Provide the (x, y) coordinate of the cell's center where the given text is located.  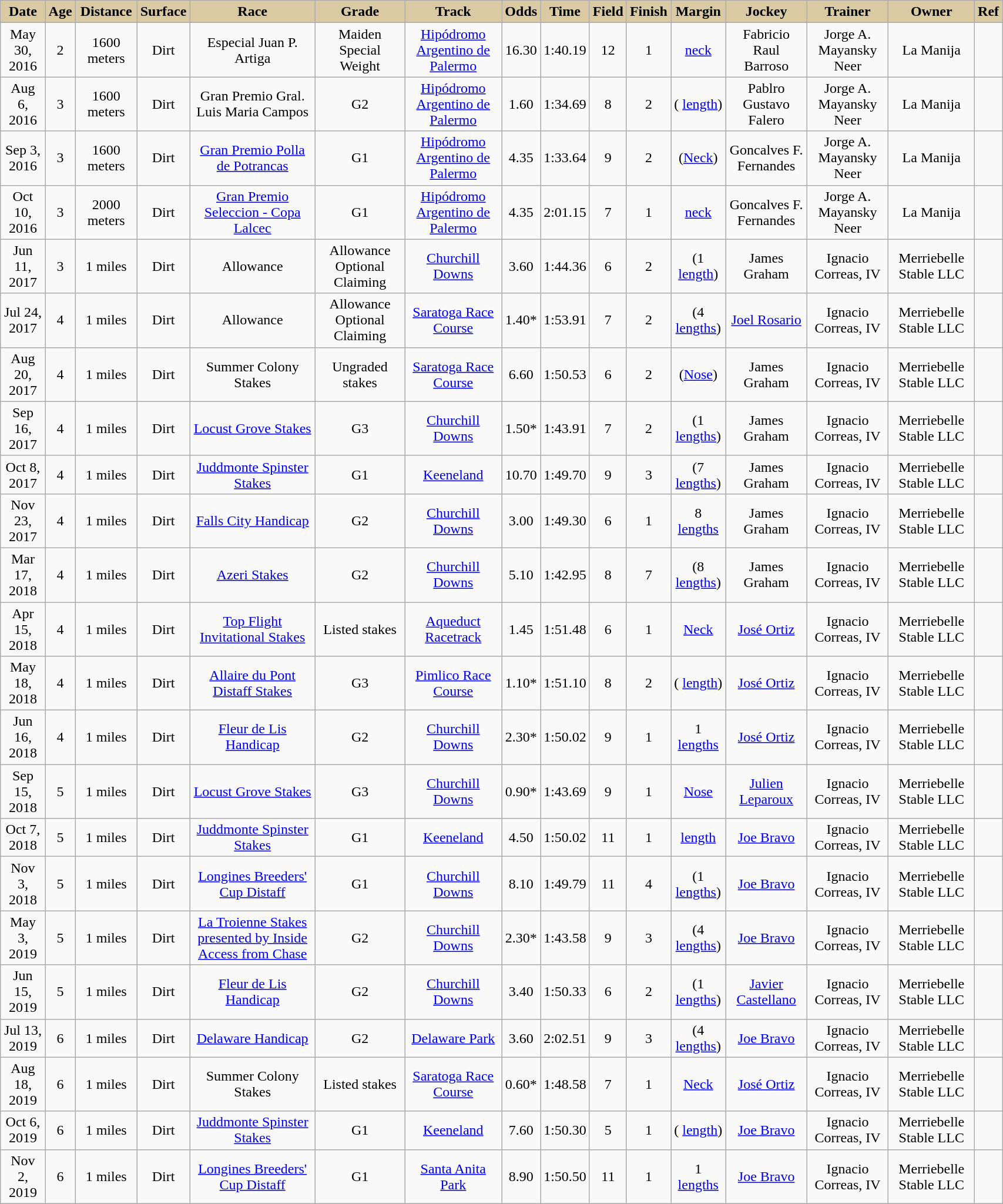
Oct 6, 2019 (23, 1131)
1:50.33 (565, 992)
Nov 3, 2018 (23, 884)
May 30, 2016 (23, 50)
1:44.36 (565, 266)
Odds (521, 12)
Delaware Park (454, 1038)
(Nose) (699, 374)
Gran Premio Polla de Potrancas (253, 158)
Margin (699, 12)
Top Flight Invitational Stakes (253, 629)
1:49.30 (565, 521)
1:51.48 (565, 629)
Sep 3, 2016 (23, 158)
Oct 10, 2016 (23, 212)
16.30 (521, 50)
Jun 11, 2017 (23, 266)
Date (23, 12)
Javier Castellano (766, 992)
Apr 15, 2018 (23, 629)
12 (608, 50)
8.10 (521, 884)
Allaire du Pont Distaff Stakes (253, 683)
Trainer (847, 12)
Race (253, 12)
Field (608, 12)
Grade (360, 12)
(8 lengths) (699, 575)
Jockey (766, 12)
8.90 (521, 1176)
Joel Rosario (766, 320)
1:34.69 (565, 104)
length (699, 838)
1:43.69 (565, 792)
1:49.70 (565, 475)
1:50.30 (565, 1131)
1:51.10 (565, 683)
10.70 (521, 475)
Aug 18, 2019 (23, 1084)
2:01.15 (565, 212)
Oct 7, 2018 (23, 838)
(Neck) (699, 158)
Surface (163, 12)
1:48.58 (565, 1084)
Santa Anita Park (454, 1176)
Jul 13, 2019 (23, 1038)
3.40 (521, 992)
1:33.64 (565, 158)
Sep 16, 2017 (23, 428)
Pimlico Race Course (454, 683)
6.60 (521, 374)
La Troienne Stakes presented by Inside Access from Chase (253, 938)
(1 length) (699, 266)
Ref (988, 12)
7.60 (521, 1131)
May 18, 2018 (23, 683)
Nose (699, 792)
1:50.50 (565, 1176)
1:53.91 (565, 320)
1.40* (521, 320)
Especial Juan P. Artiga (253, 50)
1.10* (521, 683)
Mar 17, 2018 (23, 575)
3.00 (521, 521)
0.90* (521, 792)
Pablro Gustavo Falero (766, 104)
Finish (649, 12)
4.50 (521, 838)
Jun 15, 2019 (23, 992)
1.60 (521, 104)
1:43.91 (565, 428)
1.45 (521, 629)
2:02.51 (565, 1038)
2000 meters (106, 212)
1:40.19 (565, 50)
1:43.58 (565, 938)
(7 lengths) (699, 475)
0.60* (521, 1084)
May 3, 2019 (23, 938)
Track (454, 12)
Sep 15, 2018 (23, 792)
Ungraded stakes (360, 374)
1.50* (521, 428)
Delaware Handicap (253, 1038)
Aug 6, 2016 (23, 104)
1:50.53 (565, 374)
Gran Premio Gral. Luis Maria Campos (253, 104)
Nov 23, 2017 (23, 521)
Fabricio Raul Barroso (766, 50)
Time (565, 12)
Age (60, 12)
8 lengths (699, 521)
1:49.79 (565, 884)
Azeri Stakes (253, 575)
Owner (932, 12)
Nov 2, 2019 (23, 1176)
Distance (106, 12)
Jun 16, 2018 (23, 737)
Jul 24, 2017 (23, 320)
Aqueduct Racetrack (454, 629)
Maiden Special Weight (360, 50)
5.10 (521, 575)
Falls City Handicap (253, 521)
Aug 20, 2017 (23, 374)
Oct 8, 2017 (23, 475)
Julien Leparoux (766, 792)
1:42.95 (565, 575)
Gran Premio Seleccion - Copa Lalcec (253, 212)
